Search for the cell housing the specified text and yield its [x, y] center coordinate. 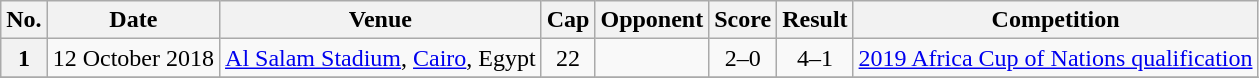
No. [24, 20]
2019 Africa Cup of Nations qualification [1056, 58]
Score [743, 20]
Al Salam Stadium, Cairo, Egypt [381, 58]
Venue [381, 20]
Cap [568, 20]
Date [133, 20]
12 October 2018 [133, 58]
22 [568, 58]
Opponent [652, 20]
Result [815, 20]
1 [24, 58]
2–0 [743, 58]
Competition [1056, 20]
4–1 [815, 58]
